From the cell containing the given text, extract its center point as (x, y) coordinate. 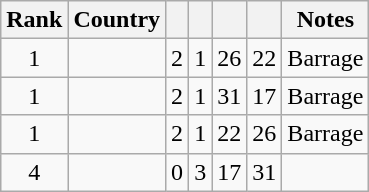
3 (200, 172)
Rank (34, 20)
0 (178, 172)
4 (34, 172)
Country (117, 20)
Notes (326, 20)
